For the text-containing cell, return its midpoint in (X, Y) coordinate format. 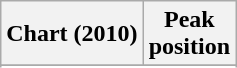
Peakposition (189, 34)
Chart (2010) (72, 34)
